Scan for the cell matching the given text and deliver its [X, Y] coordinate at center. 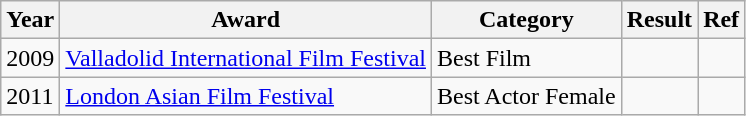
London Asian Film Festival [246, 96]
Category [526, 20]
Ref [722, 20]
Year [30, 20]
Best Film [526, 58]
Best Actor Female [526, 96]
Result [659, 20]
2011 [30, 96]
Award [246, 20]
2009 [30, 58]
Valladolid International Film Festival [246, 58]
